From the cell containing the given text, extract its center point as (X, Y) coordinate. 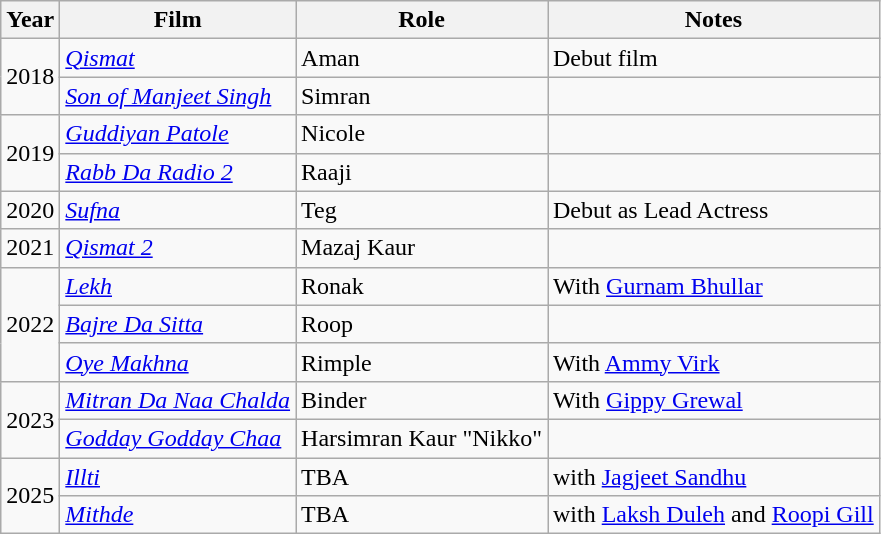
Nicole (422, 134)
Year (30, 20)
Son of Manjeet Singh (178, 96)
Mithde (178, 515)
2019 (30, 153)
2022 (30, 324)
Teg (422, 210)
2021 (30, 248)
With Gurnam Bhullar (714, 286)
2018 (30, 77)
Lekh (178, 286)
Roop (422, 324)
2023 (30, 419)
with Laksh Duleh and Roopi Gill (714, 515)
Godday Godday Chaa (178, 438)
Oye Makhna (178, 362)
with Jagjeet Sandhu (714, 477)
Mazaj Kaur (422, 248)
Debut film (714, 58)
With Ammy Virk (714, 362)
Guddiyan Patole (178, 134)
Notes (714, 20)
Role (422, 20)
Harsimran Kaur "Nikko" (422, 438)
2025 (30, 496)
2020 (30, 210)
Aman (422, 58)
Debut as Lead Actress (714, 210)
Simran (422, 96)
Sufna (178, 210)
Raaji (422, 172)
Film (178, 20)
Mitran Da Naa Chalda (178, 400)
Qismat (178, 58)
Ronak (422, 286)
Binder (422, 400)
Rabb Da Radio 2 (178, 172)
Qismat 2 (178, 248)
Rimple (422, 362)
With Gippy Grewal (714, 400)
Bajre Da Sitta (178, 324)
Illti (178, 477)
